Find where the given text appears and provide that cell's center as (x, y) coordinate. 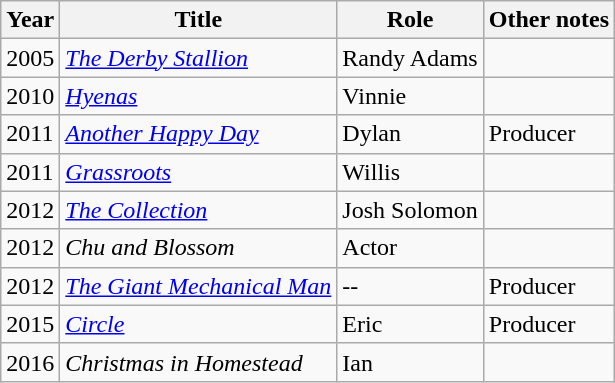
Other notes (548, 20)
-- (410, 286)
2016 (30, 362)
Hyenas (198, 96)
Year (30, 20)
Circle (198, 324)
Christmas in Homestead (198, 362)
Eric (410, 324)
2010 (30, 96)
Title (198, 20)
Josh Solomon (410, 210)
Another Happy Day (198, 134)
Vinnie (410, 96)
2005 (30, 58)
The Giant Mechanical Man (198, 286)
Randy Adams (410, 58)
Dylan (410, 134)
Actor (410, 248)
Ian (410, 362)
The Derby Stallion (198, 58)
Willis (410, 172)
2015 (30, 324)
Grassroots (198, 172)
The Collection (198, 210)
Chu and Blossom (198, 248)
Role (410, 20)
